Search for the cell housing the specified text and yield its [x, y] center coordinate. 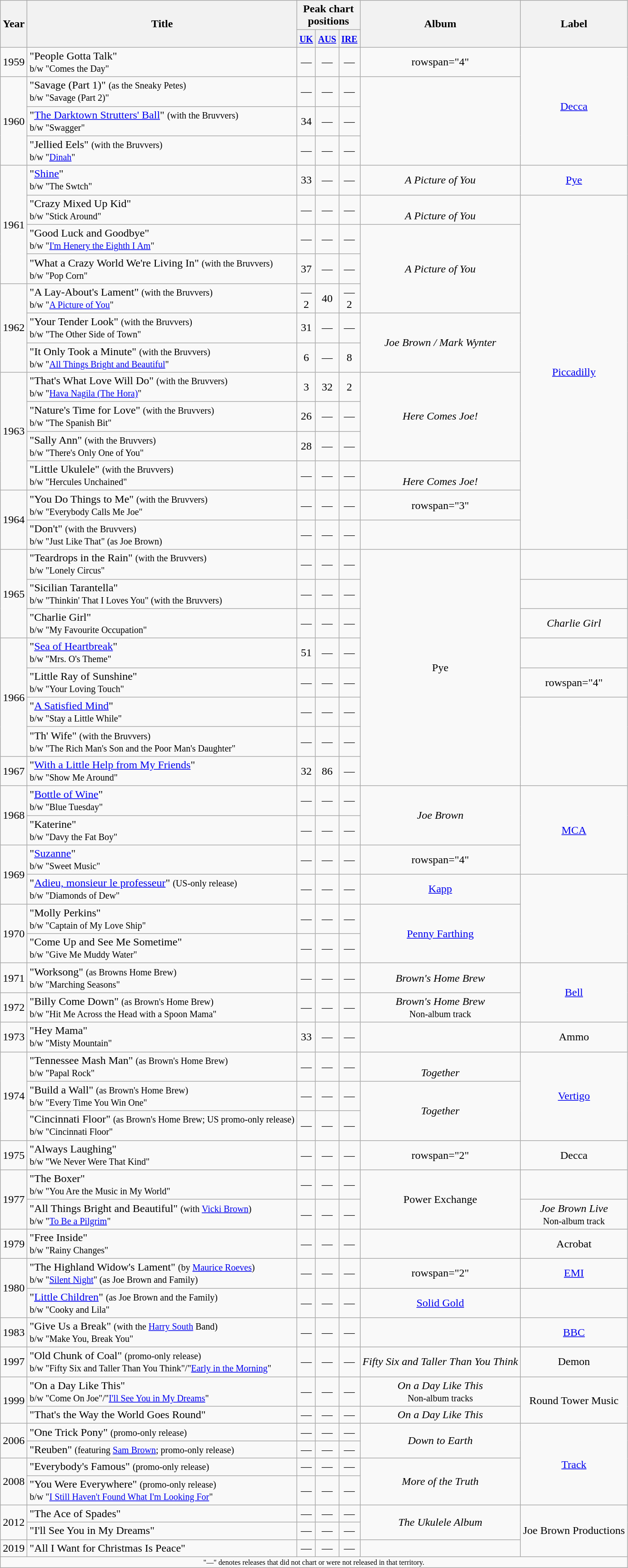
2008 [14, 1481]
Kapp [440, 889]
"Sicilian Tarantella"b/w "Thinkin' That I Loves You" (with the Bruvvers) [162, 594]
"Little Ukulele" (with the Bruvvers)b/w "Hercules Unchained" [162, 476]
Brown's Home BrewNon-album track [440, 1007]
"What a Crazy World We're Living In" (with the Bruvvers)b/w "Pop Corn" [162, 269]
1968 [14, 815]
"All Things Bright and Beautiful" (with Vicki Brown)b/w "To Be a Pilgrim" [162, 1214]
"A Lay-About's Lament" (with the Bruvvers)b/w "A Picture of You" [162, 298]
"People Gotta Talk"b/w "Comes the Day" [162, 62]
51 [306, 653]
1980 [14, 1288]
Year [14, 24]
"That's the Way the World Goes Round" [162, 1415]
Brown's Home Brew [440, 978]
Demon [573, 1362]
Acrobat [573, 1243]
1999 [14, 1400]
"I'll See You in My Dreams" [162, 1531]
Power Exchange [440, 1199]
"Shine"b/w "The Swtch" [162, 180]
1961 [14, 224]
"Don't" (with the Bruvvers)b/w "Just Like That" (as Joe Brown) [162, 535]
The Ukulele Album [440, 1522]
"On a Day Like This"b/w "Come On Joe"/"I'll See You in My Dreams" [162, 1391]
1983 [14, 1332]
Penny Farthing [440, 934]
"Teardrops in the Rain" (with the Bruvvers)b/w "Lonely Circus" [162, 564]
"The Darktown Strutters' Ball" (with the Bruvvers)b/w "Swagger" [162, 121]
"Your Tender Look" (with the Bruvvers)b/w "The Other Side of Town" [162, 328]
On a Day Like ThisNon-album tracks [440, 1391]
"With a Little Help from My Friends"b/w "Show Me Around" [162, 771]
1963 [14, 431]
1960 [14, 121]
1975 [14, 1155]
"Katerine"b/w "Davy the Fat Boy" [162, 830]
Peak chartpositions [328, 15]
"Crazy Mixed Up Kid"b/w "Stick Around" [162, 210]
1974 [14, 1096]
1966 [14, 697]
2012 [14, 1522]
"—" denotes releases that did not chart or were not released in that territory. [314, 1562]
"Suzanne"b/w "Sweet Music" [162, 860]
8 [350, 357]
86 [327, 771]
1959 [14, 62]
1962 [14, 328]
2 [350, 387]
1977 [14, 1199]
Ammo [573, 1037]
"Free Inside"b/w "Rainy Changes" [162, 1243]
UK [306, 39]
"That's What Love Will Do" (with the Bruvvers)b/w "Hava Nagila (The Hora)" [162, 387]
37 [306, 269]
"You Do Things to Me" (with the Bruvvers)b/w "Everybody Calls Me Joe" [162, 505]
Down to Earth [440, 1441]
Label [573, 24]
"Everybody's Famous" (promo-only release) [162, 1467]
Charlie Girl [573, 623]
"Molly Perkins"b/w "Captain of My Love Ship" [162, 919]
"Nature's Time for Love" (with the Bruvvers)b/w "The Spanish Bit" [162, 417]
Round Tower Music [573, 1400]
"Charlie Girl"b/w "My Favourite Occupation" [162, 623]
"Little Ray of Sunshine"b/w "Your Loving Touch" [162, 682]
"All I Want for Christmas Is Peace" [162, 1548]
"Tennessee Mash Man" (as Brown's Home Brew)b/w "Papal Rock" [162, 1066]
Vertigo [573, 1096]
MCA [573, 830]
"The Ace of Spades" [162, 1514]
34 [306, 121]
"Cincinnati Floor" (as Brown's Home Brew; US promo-only release)b/w "Cincinnati Floor" [162, 1125]
1967 [14, 771]
Joe Brown [440, 815]
EMI [573, 1273]
On a Day Like This [440, 1415]
"Savage (Part 1)" (as the Sneaky Petes)b/w "Savage (Part 2)" [162, 92]
"Give Us a Break" (with the Harry South Band)b/w "Make You, Break You" [162, 1332]
Album [440, 24]
Solid Gold [440, 1302]
"Old Chunk of Coal" (promo-only release)b/w "Fifty Six and Taller Than You Think"/"Early in the Morning" [162, 1362]
"Sea of Heartbreak"b/w "Mrs. O's Theme" [162, 653]
1970 [14, 934]
BBC [573, 1332]
1971 [14, 978]
"Always Laughing"b/w "We Never Were That Kind" [162, 1155]
IRE [350, 39]
"Th' Wife" (with the Bruvvers)b/w "The Rich Man's Son and the Poor Man's Daughter" [162, 741]
"Little Children" (as Joe Brown and the Family)b/w "Cooky and Lila" [162, 1302]
Title [162, 24]
2006 [14, 1441]
40 [327, 298]
"Worksong" (as Browns Home Brew)b/w "Marching Seasons" [162, 978]
6 [306, 357]
"One Trick Pony" (promo-only release) [162, 1432]
Joe Brown Productions [573, 1531]
"Good Luck and Goodbye"b/w "I'm Henery the Eighth I Am" [162, 239]
Bell [573, 993]
"Come Up and See Me Sometime"b/w "Give Me Muddy Water" [162, 948]
"Sally Ann" (with the Bruvvers)b/w "There's Only One of You" [162, 446]
"The Boxer"b/w "You Are the Music in My World" [162, 1184]
More of the Truth [440, 1481]
AUS [327, 39]
"The Highland Widow's Lament" (by Maurice Roeves)b/w "Silent Night" (as Joe Brown and Family) [162, 1273]
3 [306, 387]
2019 [14, 1548]
"Bottle of Wine"b/w "Blue Tuesday" [162, 800]
1964 [14, 520]
31 [306, 328]
1965 [14, 594]
Joe Brown LiveNon-album track [573, 1214]
1969 [14, 875]
"Billy Come Down" (as Brown's Home Brew)b/w "Hit Me Across the Head with a Spoon Mama" [162, 1007]
1972 [14, 1007]
1973 [14, 1037]
Track [573, 1464]
"It Only Took a Minute" (with the Bruvvers)b/w "All Things Bright and Beautiful" [162, 357]
1979 [14, 1243]
28 [306, 446]
Joe Brown / Mark Wynter [440, 342]
Piccadilly [573, 372]
"Reuben" (featuring Sam Brown; promo-only release) [162, 1449]
Fifty Six and Taller Than You Think [440, 1362]
"A Satisfied Mind"b/w "Stay a Little While" [162, 712]
rowspan="3" [440, 505]
"Jellied Eels" (with the Bruvvers)b/w "Dinah" [162, 151]
"Hey Mama"b/w "Misty Mountain" [162, 1037]
26 [306, 417]
"Adieu, monsieur le professeur" (US-only release)b/w "Diamonds of Dew" [162, 889]
"You Were Everywhere" (promo-only release)b/w "I Still Haven't Found What I'm Looking For" [162, 1490]
"Build a Wall" (as Brown's Home Brew)b/w "Every Time You Win One" [162, 1096]
1997 [14, 1362]
